Capture the cell that displays the provided text and extract its (x, y) central coordinate. 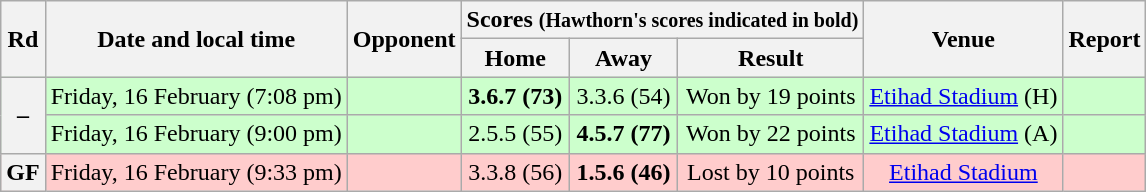
Venue (964, 39)
Friday, 16 February (7:08 pm) (196, 96)
3.3.8 (56) (515, 172)
Etihad Stadium (964, 172)
Scores (Hawthorn's scores indicated in bold) (662, 20)
2.5.5 (55) (515, 134)
Date and local time (196, 39)
3.6.7 (73) (515, 96)
Etihad Stadium (H) (964, 96)
Opponent (404, 39)
Friday, 16 February (9:33 pm) (196, 172)
1.5.6 (46) (623, 172)
GF (23, 172)
Rd (23, 39)
Etihad Stadium (A) (964, 134)
3.3.6 (54) (623, 96)
Report (1104, 39)
Result (771, 58)
Lost by 10 points (771, 172)
– (23, 115)
Away (623, 58)
Friday, 16 February (9:00 pm) (196, 134)
Won by 19 points (771, 96)
4.5.7 (77) (623, 134)
Won by 22 points (771, 134)
Home (515, 58)
